Find where the given text appears and provide that cell's center as (X, Y) coordinate. 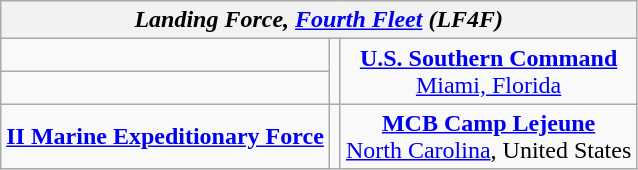
MCB Camp LejeuneNorth Carolina, United States (488, 136)
U.S. Southern CommandMiami, Florida (488, 72)
II Marine Expeditionary Force (166, 136)
Landing Force, Fourth Fleet (LF4F) (319, 20)
